Identify which cell holds the provided text, then report its [X, Y] central coordinate. 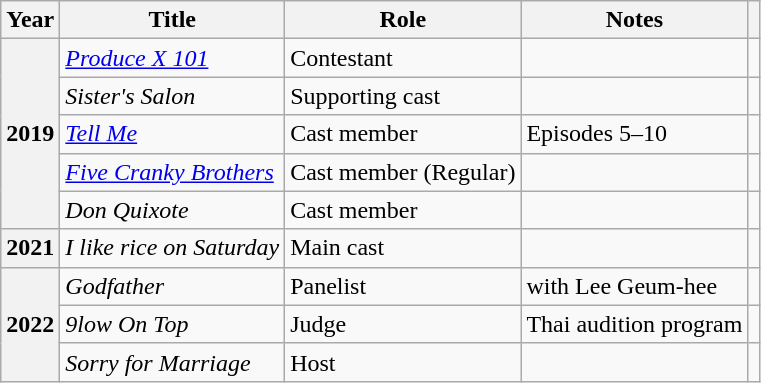
Five Cranky Brothers [172, 172]
Episodes 5–10 [634, 134]
Sorry for Marriage [172, 362]
Contestant [403, 58]
Year [30, 20]
Title [172, 20]
Produce X 101 [172, 58]
Tell Me [172, 134]
Panelist [403, 286]
9low On Top [172, 324]
Thai audition program [634, 324]
I like rice on Saturday [172, 248]
Role [403, 20]
Sister's Salon [172, 96]
Main cast [403, 248]
with Lee Geum-hee [634, 286]
Godfather [172, 286]
2022 [30, 324]
Cast member (Regular) [403, 172]
Host [403, 362]
2019 [30, 134]
Judge [403, 324]
2021 [30, 248]
Notes [634, 20]
Don Quixote [172, 210]
Supporting cast [403, 96]
